For the text-containing cell, return its midpoint in [x, y] coordinate format. 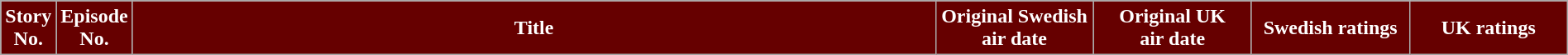
Original UKair date [1173, 28]
UK ratings [1489, 28]
Original Swedishair date [1014, 28]
Swedish ratings [1330, 28]
Episode No. [94, 28]
Story No. [28, 28]
Title [534, 28]
